Return the [X, Y] coordinate for the center point of the cell that contains the specified text.  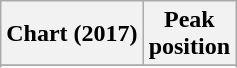
Peakposition [189, 34]
Chart (2017) [72, 34]
